Extract the [x, y] coordinate from the center of the cell holding the provided text.  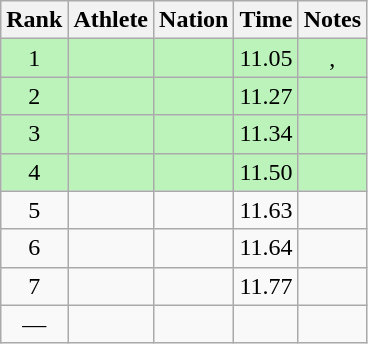
— [34, 324]
Notes [332, 20]
2 [34, 96]
11.05 [266, 58]
11.77 [266, 286]
Rank [34, 20]
Athlete [111, 20]
3 [34, 134]
, [332, 58]
11.64 [266, 248]
6 [34, 248]
Nation [194, 20]
11.27 [266, 96]
7 [34, 286]
11.34 [266, 134]
5 [34, 210]
Time [266, 20]
11.63 [266, 210]
4 [34, 172]
11.50 [266, 172]
1 [34, 58]
